Search for the cell housing the specified text and yield its (X, Y) center coordinate. 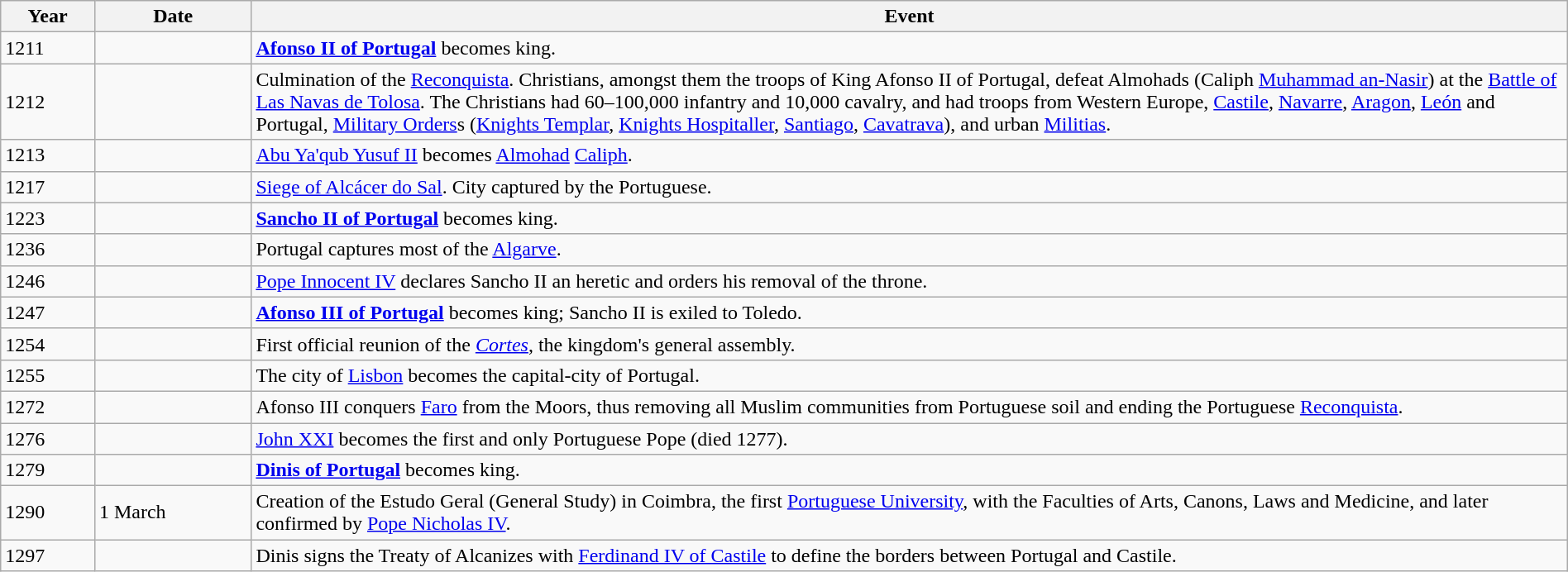
The city of Lisbon becomes the capital-city of Portugal. (910, 375)
1272 (48, 407)
1297 (48, 555)
Afonso III conquers Faro from the Moors, thus removing all Muslim communities from Portuguese soil and ending the Portuguese Reconquista. (910, 407)
Abu Ya'qub Yusuf II becomes Almohad Caliph. (910, 155)
1276 (48, 439)
Siege of Alcácer do Sal. City captured by the Portuguese. (910, 187)
Event (910, 17)
1236 (48, 250)
1290 (48, 512)
1254 (48, 344)
Portugal captures most of the Algarve. (910, 250)
1279 (48, 470)
1247 (48, 312)
1211 (48, 48)
1212 (48, 102)
John XXI becomes the first and only Portuguese Pope (died 1277). (910, 439)
Sancho II of Portugal becomes king. (910, 218)
Dinis signs the Treaty of Alcanizes with Ferdinand IV of Castile to define the borders between Portugal and Castile. (910, 555)
Dinis of Portugal becomes king. (910, 470)
1217 (48, 187)
First official reunion of the Cortes, the kingdom's general assembly. (910, 344)
1246 (48, 281)
Afonso II of Portugal becomes king. (910, 48)
1213 (48, 155)
Date (172, 17)
1 March (172, 512)
1223 (48, 218)
Afonso III of Portugal becomes king; Sancho II is exiled to Toledo. (910, 312)
Pope Innocent IV declares Sancho II an heretic and orders his removal of the throne. (910, 281)
1255 (48, 375)
Year (48, 17)
